Capture the cell that displays the provided text and extract its (X, Y) central coordinate. 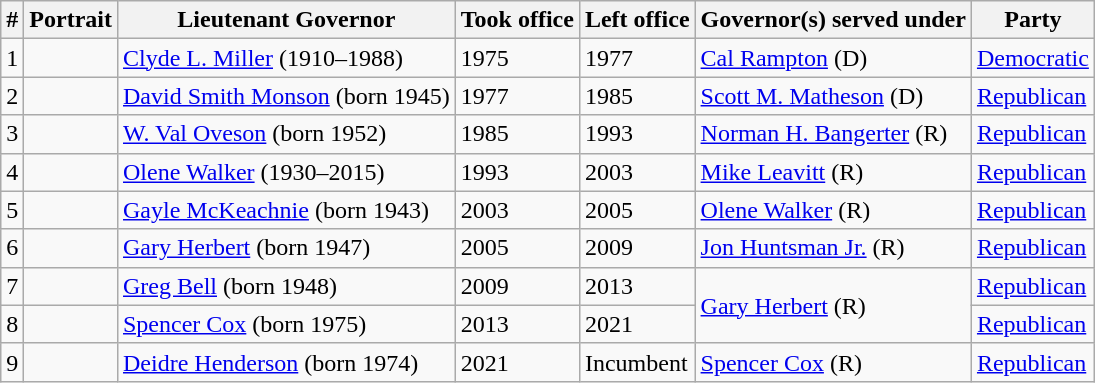
Lieutenant Governor (286, 20)
Olene Walker (R) (833, 210)
Greg Bell (born 1948) (286, 286)
Jon Huntsman Jr. (R) (833, 248)
3 (12, 134)
2 (12, 96)
Gary Herbert (R) (833, 305)
# (12, 20)
1975 (517, 58)
Incumbent (637, 362)
Spencer Cox (R) (833, 362)
Scott M. Matheson (D) (833, 96)
Left office (637, 20)
Mike Leavitt (R) (833, 172)
W. Val Oveson (born 1952) (286, 134)
6 (12, 248)
Took office (517, 20)
1 (12, 58)
9 (12, 362)
Gary Herbert (born 1947) (286, 248)
Democratic (1032, 58)
5 (12, 210)
Spencer Cox (born 1975) (286, 324)
Gayle McKeachnie (born 1943) (286, 210)
Olene Walker (1930–2015) (286, 172)
Portrait (71, 20)
4 (12, 172)
Clyde L. Miller (1910–1988) (286, 58)
8 (12, 324)
Deidre Henderson (born 1974) (286, 362)
Governor(s) served under (833, 20)
7 (12, 286)
Cal Rampton (D) (833, 58)
Party (1032, 20)
Norman H. Bangerter (R) (833, 134)
David Smith Monson (born 1945) (286, 96)
